Return the (X, Y) coordinate for the center point of the cell that contains the specified text.  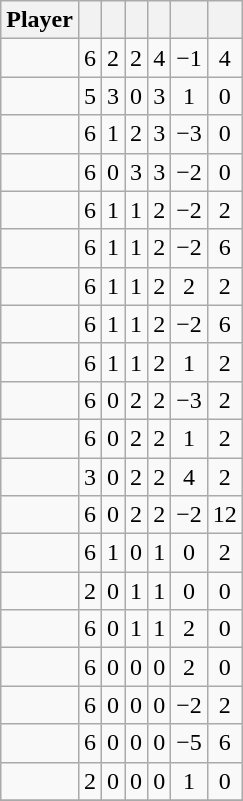
Player (40, 20)
5 (90, 96)
12 (224, 515)
−1 (190, 58)
−5 (190, 743)
